Extract the [X, Y] coordinate from the center of the cell holding the provided text.  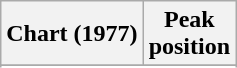
Peak position [189, 34]
Chart (1977) [72, 34]
